Locate the cell with the specified text and output its [X, Y] center coordinate. 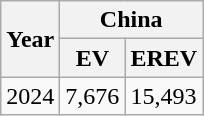
2024 [30, 96]
Year [30, 39]
EV [92, 58]
7,676 [92, 96]
China [132, 20]
EREV [164, 58]
15,493 [164, 96]
